From the cell containing the given text, extract its center point as (x, y) coordinate. 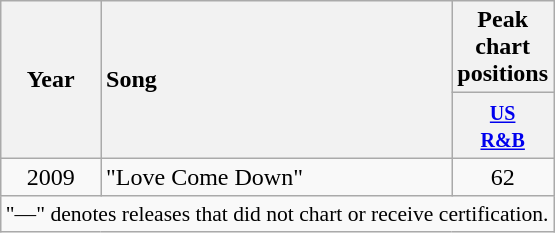
Year (51, 80)
Peak chart positions (503, 47)
"Love Come Down" (276, 177)
"—" denotes releases that did not chart or receive certification. (278, 214)
USR&B (503, 126)
62 (503, 177)
Song (276, 80)
2009 (51, 177)
